Return the (x, y) coordinate for the center point of the cell that contains the specified text.  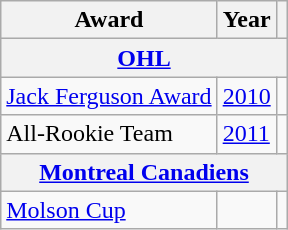
All-Rookie Team (109, 134)
OHL (144, 58)
Year (246, 20)
Montreal Canadiens (144, 172)
2010 (246, 96)
Jack Ferguson Award (109, 96)
2011 (246, 134)
Award (109, 20)
Molson Cup (109, 210)
